Search for the cell housing the specified text and yield its (X, Y) center coordinate. 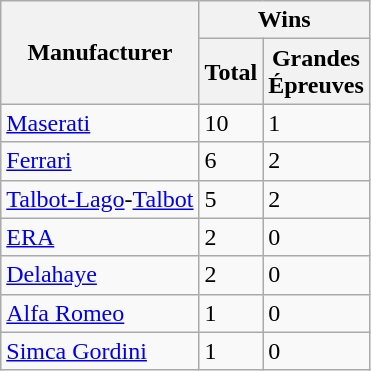
6 (231, 161)
Talbot-Lago-Talbot (100, 199)
Ferrari (100, 161)
Alfa Romeo (100, 313)
Total (231, 72)
Simca Gordini (100, 351)
10 (231, 123)
GrandesÉpreuves (316, 72)
Manufacturer (100, 52)
Delahaye (100, 275)
ERA (100, 237)
Wins (284, 20)
5 (231, 199)
Maserati (100, 123)
